Locate the cell with the specified text and output its (x, y) center coordinate. 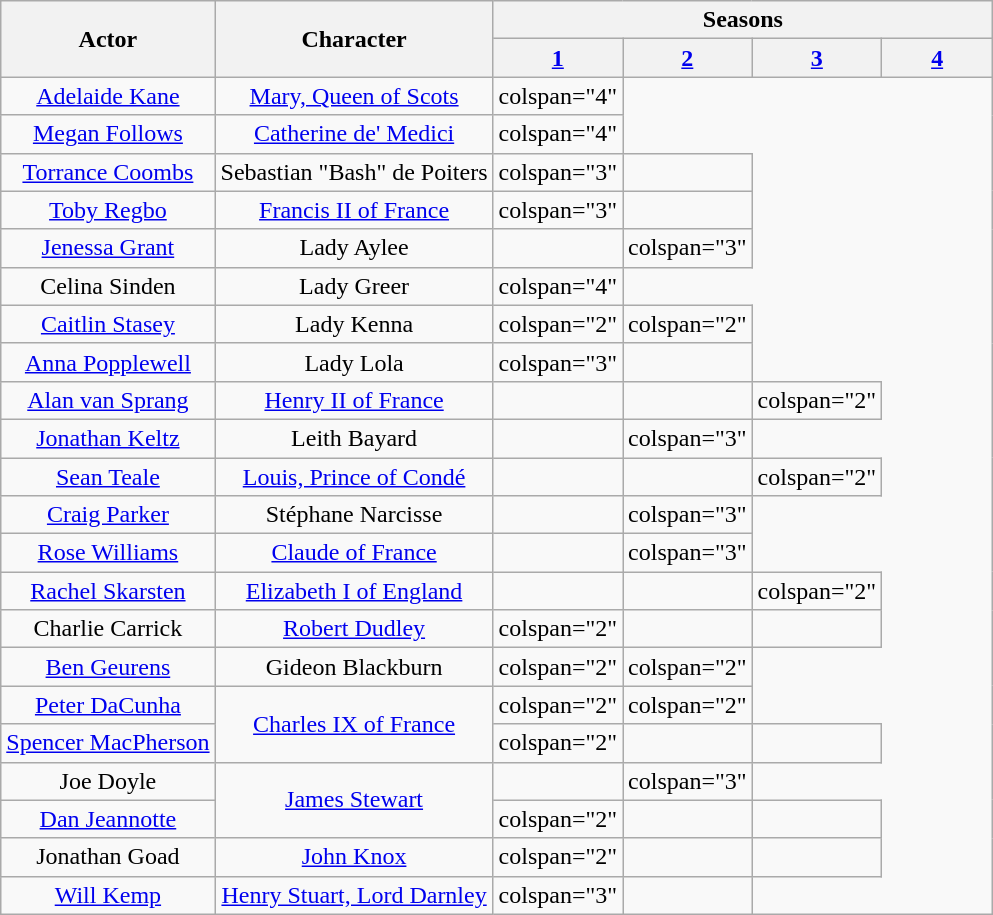
James Stewart (354, 800)
Craig Parker (108, 515)
Lady Kenna (354, 324)
Character (354, 39)
Gideon Blackburn (354, 667)
2 (688, 58)
Francis II of France (354, 210)
Charles IX of France (354, 724)
Catherine de' Medici (354, 134)
Seasons (743, 20)
Jonathan Keltz (108, 438)
Joe Doyle (108, 781)
Anna Popplewell (108, 362)
Actor (108, 39)
1 (558, 58)
Claude of France (354, 553)
Robert Dudley (354, 629)
Rose Williams (108, 553)
Torrance Coombs (108, 172)
Stéphane Narcisse (354, 515)
Dan Jeannotte (108, 819)
Lady Aylee (354, 248)
Celina Sinden (108, 286)
Elizabeth I of England (354, 591)
Charlie Carrick (108, 629)
Toby Regbo (108, 210)
Lady Lola (354, 362)
Spencer MacPherson (108, 743)
Louis, Prince of Condé (354, 477)
Caitlin Stasey (108, 324)
Ben Geurens (108, 667)
Adelaide Kane (108, 96)
Alan van Sprang (108, 400)
Sean Teale (108, 477)
Rachel Skarsten (108, 591)
Will Kemp (108, 895)
Peter DaCunha (108, 705)
Megan Follows (108, 134)
Jenessa Grant (108, 248)
Henry II of France (354, 400)
Henry Stuart, Lord Darnley (354, 895)
Leith Bayard (354, 438)
3 (817, 58)
Mary, Queen of Scots (354, 96)
Lady Greer (354, 286)
4 (938, 58)
Jonathan Goad (108, 857)
John Knox (354, 857)
Sebastian "Bash" de Poiters (354, 172)
